For the text-containing cell, return its midpoint in [x, y] coordinate format. 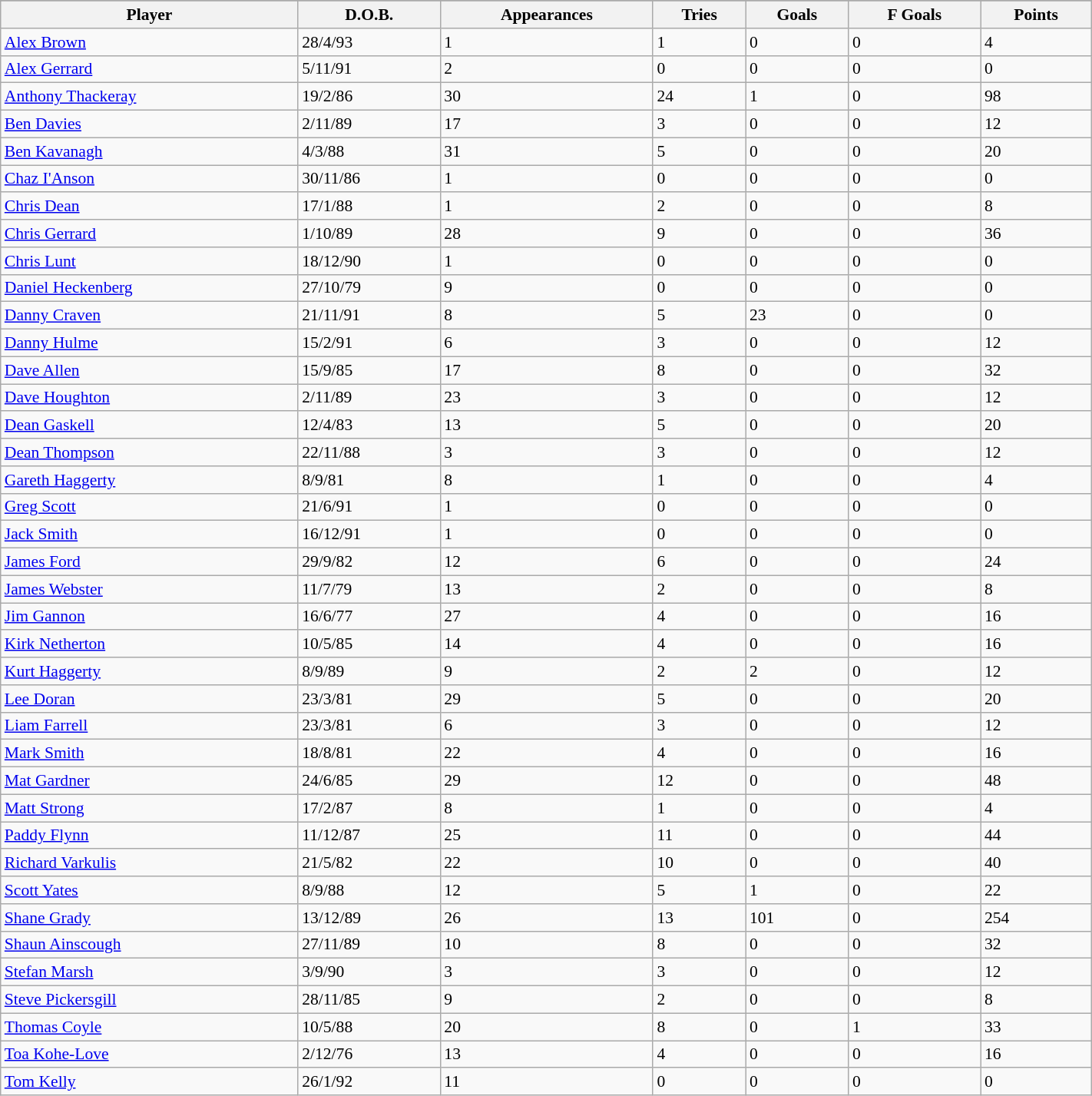
Danny Hulme [149, 343]
44 [1036, 836]
Jim Gannon [149, 617]
36 [1036, 233]
Thomas Coyle [149, 1027]
98 [1036, 97]
12/4/83 [369, 425]
8/9/81 [369, 480]
Player [149, 15]
Shane Grady [149, 918]
28/11/85 [369, 1000]
Stefan Marsh [149, 972]
18/8/81 [369, 753]
Dave Houghton [149, 398]
Mat Gardner [149, 781]
28 [547, 233]
30 [547, 97]
1/10/89 [369, 233]
101 [797, 918]
Steve Pickersgill [149, 1000]
Greg Scott [149, 507]
Chaz I'Anson [149, 179]
Dean Gaskell [149, 425]
18/12/90 [369, 261]
Tom Kelly [149, 1082]
Gareth Haggerty [149, 480]
22/11/88 [369, 452]
Alex Gerrard [149, 69]
Danny Craven [149, 316]
25 [547, 836]
17/1/88 [369, 207]
5/11/91 [369, 69]
33 [1036, 1027]
3/9/90 [369, 972]
Chris Lunt [149, 261]
8/9/88 [369, 890]
Shaun Ainscough [149, 945]
17/2/87 [369, 808]
Dave Allen [149, 370]
27/10/79 [369, 288]
Liam Farrell [149, 726]
2/12/76 [369, 1055]
4/3/88 [369, 151]
11/7/79 [369, 589]
Tries [699, 15]
28/4/93 [369, 42]
10/5/88 [369, 1027]
Dean Thompson [149, 452]
8/9/89 [369, 671]
Richard Varkulis [149, 863]
F Goals [915, 15]
Points [1036, 15]
27/11/89 [369, 945]
19/2/86 [369, 97]
15/2/91 [369, 343]
30/11/86 [369, 179]
Scott Yates [149, 890]
Kirk Netherton [149, 644]
11/12/87 [369, 836]
James Ford [149, 562]
Alex Brown [149, 42]
21/5/82 [369, 863]
Kurt Haggerty [149, 671]
Chris Dean [149, 207]
Anthony Thackeray [149, 97]
Lee Doran [149, 699]
24/6/85 [369, 781]
21/6/91 [369, 507]
D.O.B. [369, 15]
40 [1036, 863]
26 [547, 918]
Daniel Heckenberg [149, 288]
Toa Kohe-Love [149, 1055]
Ben Kavanagh [149, 151]
Mark Smith [149, 753]
Paddy Flynn [149, 836]
31 [547, 151]
48 [1036, 781]
13/12/89 [369, 918]
21/11/91 [369, 316]
29/9/82 [369, 562]
26/1/92 [369, 1082]
Jack Smith [149, 535]
15/9/85 [369, 370]
10/5/85 [369, 644]
Ben Davies [149, 124]
James Webster [149, 589]
16/12/91 [369, 535]
16/6/77 [369, 617]
Goals [797, 15]
27 [547, 617]
254 [1036, 918]
Appearances [547, 15]
Matt Strong [149, 808]
14 [547, 644]
Chris Gerrard [149, 233]
